Return (x, y) of the center of cell containing provided text 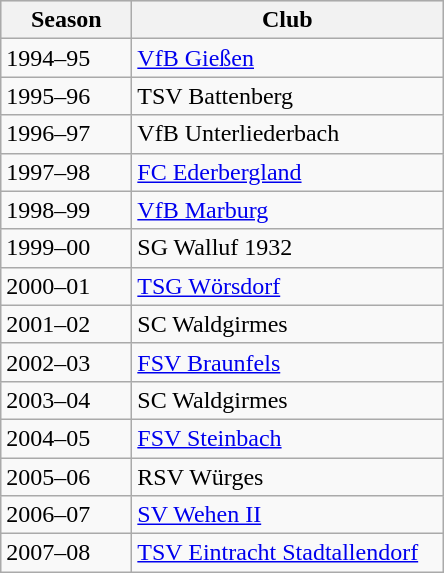
2004–05 (66, 438)
1995–96 (66, 96)
2002–03 (66, 362)
Season (66, 20)
2003–04 (66, 400)
2006–07 (66, 515)
SG Walluf 1932 (288, 248)
Club (288, 20)
TSV Battenberg (288, 96)
VfB Gießen (288, 58)
1994–95 (66, 58)
VfB Unterliederbach (288, 134)
2005–06 (66, 477)
2001–02 (66, 324)
2000–01 (66, 286)
1998–99 (66, 210)
2007–08 (66, 553)
TSG Wörsdorf (288, 286)
FC Ederbergland (288, 172)
FSV Steinbach (288, 438)
1999–00 (66, 248)
TSV Eintracht Stadtallendorf (288, 553)
1996–97 (66, 134)
1997–98 (66, 172)
VfB Marburg (288, 210)
RSV Würges (288, 477)
SV Wehen II (288, 515)
FSV Braunfels (288, 362)
